Identify which cell holds the provided text, then report its (x, y) central coordinate. 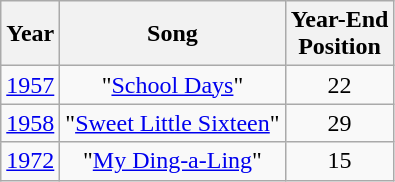
1957 (30, 85)
"School Days" (172, 85)
22 (340, 85)
29 (340, 123)
1972 (30, 161)
1958 (30, 123)
15 (340, 161)
Song (172, 34)
Year (30, 34)
"My Ding-a-Ling" (172, 161)
"Sweet Little Sixteen" (172, 123)
Year-EndPosition (340, 34)
